Output the (x, y) coordinate of the center of the cell containing the given text.  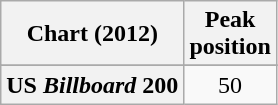
50 (230, 85)
Chart (2012) (92, 34)
US Billboard 200 (92, 85)
Peakposition (230, 34)
